Identify which cell holds the provided text, then report its (x, y) central coordinate. 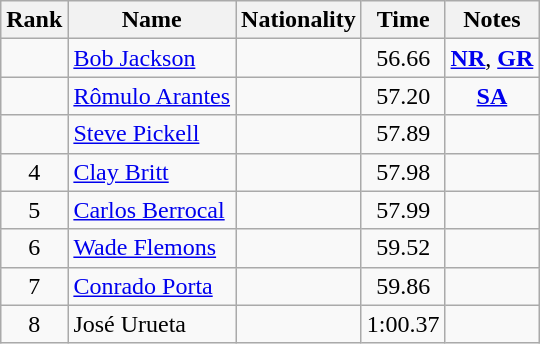
Rômulo Arantes (152, 96)
57.99 (403, 210)
José Urueta (152, 324)
5 (34, 210)
Steve Pickell (152, 134)
57.98 (403, 172)
57.20 (403, 96)
Notes (492, 20)
59.86 (403, 286)
SA (492, 96)
Clay Britt (152, 172)
Time (403, 20)
59.52 (403, 248)
56.66 (403, 58)
Bob Jackson (152, 58)
8 (34, 324)
1:00.37 (403, 324)
Nationality (299, 20)
Wade Flemons (152, 248)
6 (34, 248)
4 (34, 172)
Name (152, 20)
Carlos Berrocal (152, 210)
NR, GR (492, 58)
Rank (34, 20)
Conrado Porta (152, 286)
7 (34, 286)
57.89 (403, 134)
